Identify which cell holds the provided text, then report its (X, Y) central coordinate. 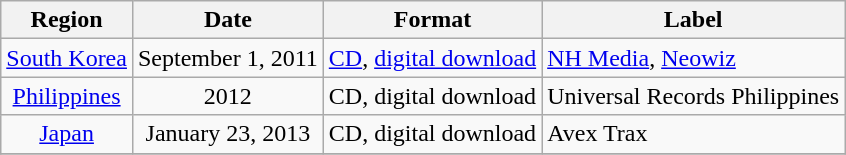
September 1, 2011 (228, 58)
January 23, 2013 (228, 134)
Avex Trax (694, 134)
Date (228, 20)
Label (694, 20)
Region (67, 20)
2012 (228, 96)
Universal Records Philippines (694, 96)
Philippines (67, 96)
Japan (67, 134)
South Korea (67, 58)
Format (432, 20)
NH Media, Neowiz (694, 58)
